Pinpoint the cell where the given text exists, returning its [x, y] midpoint coordinate. 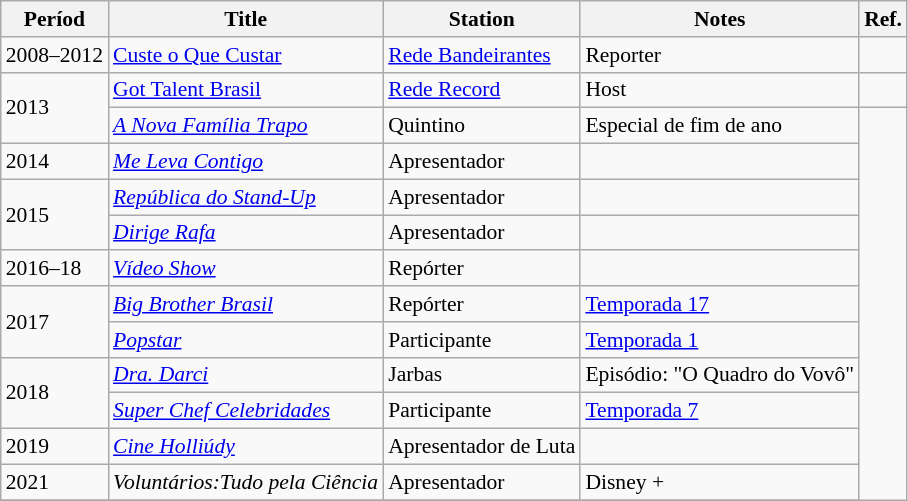
Jarbas [482, 375]
2021 [54, 482]
2019 [54, 447]
Host [720, 90]
Especial de fim de ano [720, 126]
Períod [54, 19]
Temporada 7 [720, 411]
República do Stand-Up [246, 197]
Notes [720, 19]
2015 [54, 214]
Dra. Darci [246, 375]
2016–18 [54, 269]
Ref. [883, 19]
Reporter [720, 55]
2014 [54, 162]
2013 [54, 108]
Quintino [482, 126]
Rede Bandeirantes [482, 55]
Temporada 17 [720, 304]
2018 [54, 392]
Me Leva Contigo [246, 162]
Big Brother Brasil [246, 304]
Station [482, 19]
Episódio: "O Quadro do Vovô" [720, 375]
Rede Record [482, 90]
A Nova Família Trapo [246, 126]
Vídeo Show [246, 269]
Popstar [246, 340]
Title [246, 19]
Temporada 1 [720, 340]
2017 [54, 322]
Custe o Que Custar [246, 55]
Dirige Rafa [246, 233]
Got Talent Brasil [246, 90]
Cine Holliúdy [246, 447]
2008–2012 [54, 55]
Disney + [720, 482]
Super Chef Celebridades [246, 411]
Voluntários:Tudo pela Ciência [246, 482]
Apresentador de Luta [482, 447]
